Capture the cell that displays the provided text and extract its [x, y] central coordinate. 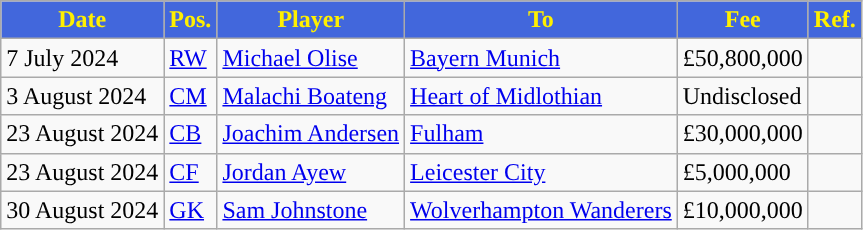
Jordan Ayew [311, 172]
£5,000,000 [742, 172]
CF [190, 172]
£30,000,000 [742, 134]
Heart of Midlothian [542, 96]
RW [190, 58]
Undisclosed [742, 96]
3 August 2024 [82, 96]
£10,000,000 [742, 210]
Joachim Andersen [311, 134]
Pos. [190, 20]
Fee [742, 20]
7 July 2024 [82, 58]
Ref. [834, 20]
CB [190, 134]
Michael Olise [311, 58]
GK [190, 210]
Wolverhampton Wanderers [542, 210]
Sam Johnstone [311, 210]
CM [190, 96]
Fulham [542, 134]
Bayern Munich [542, 58]
30 August 2024 [82, 210]
To [542, 20]
Malachi Boateng [311, 96]
£50,800,000 [742, 58]
Date [82, 20]
Player [311, 20]
Leicester City [542, 172]
